Identify which cell holds the provided text, then report its [x, y] central coordinate. 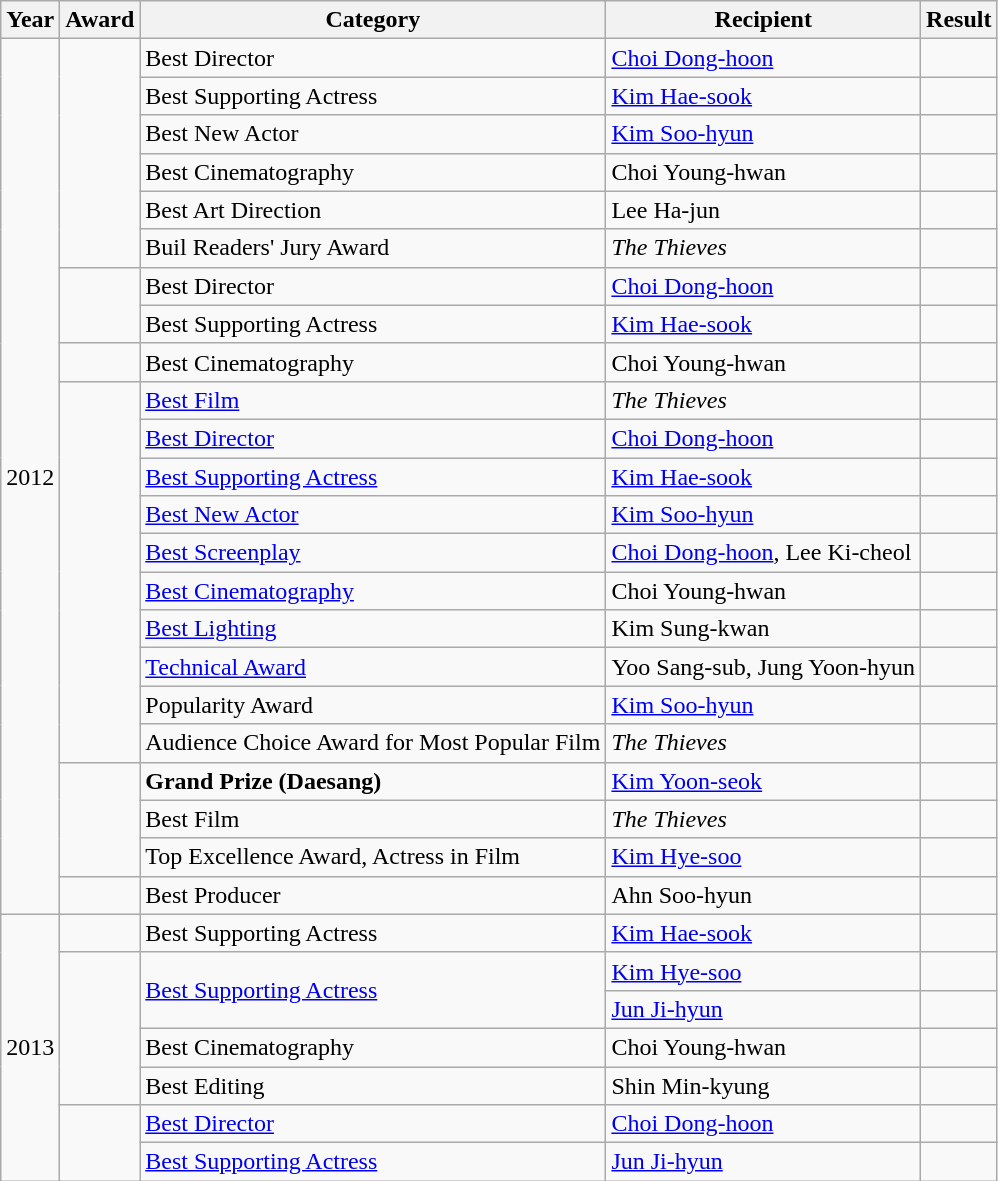
Result [959, 20]
Kim Sung-kwan [764, 629]
Ahn Soo-hyun [764, 895]
Award [100, 20]
Audience Choice Award for Most Popular Film [373, 743]
Shin Min-kyung [764, 1085]
2012 [30, 476]
Category [373, 20]
Popularity Award [373, 705]
Best Art Direction [373, 210]
Best Producer [373, 895]
Best Lighting [373, 629]
Lee Ha-jun [764, 210]
Recipient [764, 20]
Choi Dong-hoon, Lee Ki-cheol [764, 553]
Technical Award [373, 667]
Top Excellence Award, Actress in Film [373, 857]
Best Screenplay [373, 553]
Year [30, 20]
2013 [30, 1047]
Grand Prize (Daesang) [373, 781]
Kim Yoon-seok [764, 781]
Best Editing [373, 1085]
Buil Readers' Jury Award [373, 248]
Yoo Sang-sub, Jung Yoon-hyun [764, 667]
